Return the [x, y] coordinate for the center point of the cell that contains the specified text.  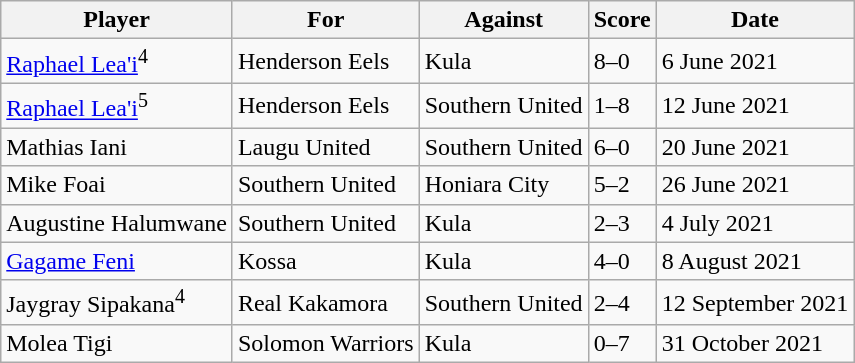
4 July 2021 [755, 223]
20 June 2021 [755, 147]
8 August 2021 [755, 261]
Raphael Lea'i5 [117, 106]
4–0 [622, 261]
Kossa [326, 261]
Raphael Lea'i4 [117, 62]
Mathias Iani [117, 147]
Honiara City [504, 185]
Date [755, 20]
Solomon Warriors [326, 344]
Jaygray Sipakana4 [117, 302]
Player [117, 20]
Augustine Halumwane [117, 223]
5–2 [622, 185]
12 June 2021 [755, 106]
6–0 [622, 147]
8–0 [622, 62]
6 June 2021 [755, 62]
Mike Foai [117, 185]
0–7 [622, 344]
Score [622, 20]
1–8 [622, 106]
Laugu United [326, 147]
For [326, 20]
Real Kakamora [326, 302]
2–3 [622, 223]
26 June 2021 [755, 185]
Gagame Feni [117, 261]
31 October 2021 [755, 344]
12 September 2021 [755, 302]
Against [504, 20]
2–4 [622, 302]
Molea Tigi [117, 344]
